Scan for the cell matching the given text and deliver its (X, Y) coordinate at center. 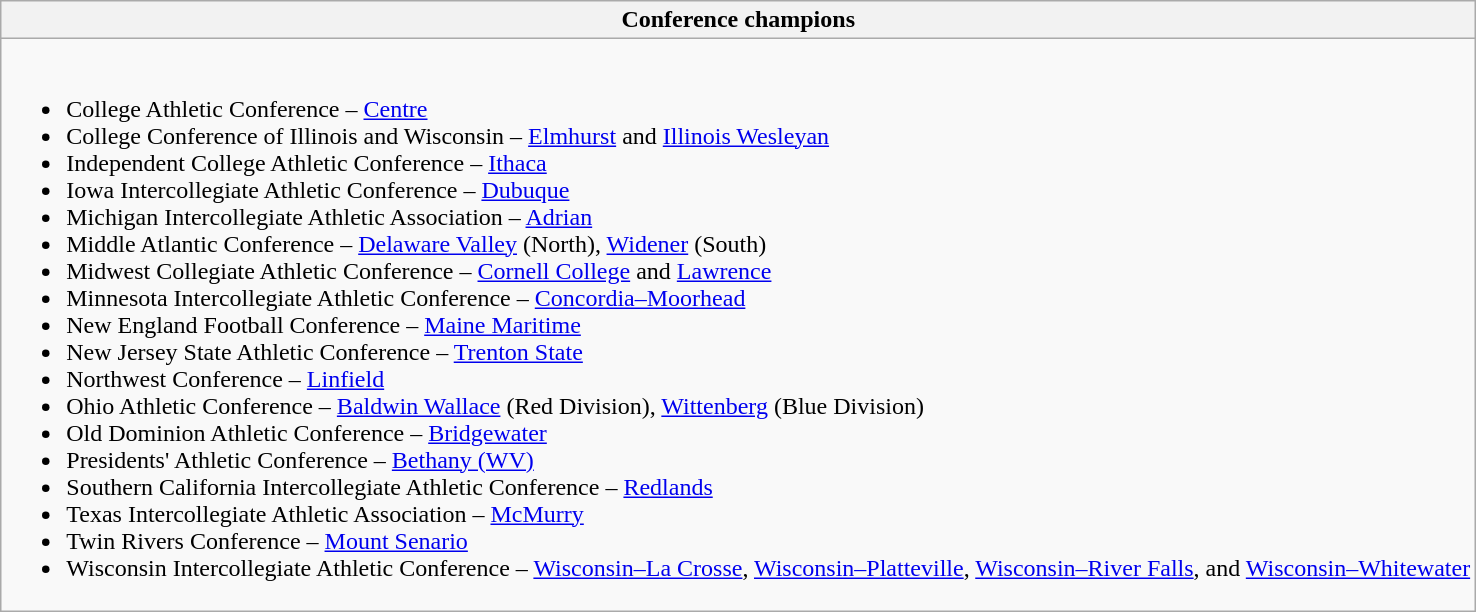
Conference champions (738, 20)
